Return the (X, Y) coordinate for the center point of the cell that contains the specified text.  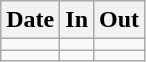
Out (120, 20)
In (77, 20)
Date (30, 20)
